Capture the cell that displays the provided text and extract its [x, y] central coordinate. 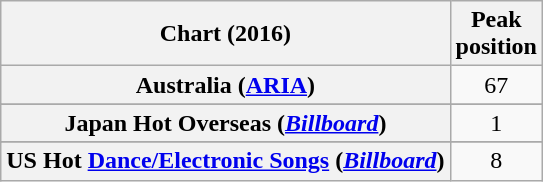
8 [496, 161]
1 [496, 123]
US Hot Dance/Electronic Songs (Billboard) [226, 161]
Peakposition [496, 34]
Chart (2016) [226, 34]
Japan Hot Overseas (Billboard) [226, 123]
Australia (ARIA) [226, 85]
67 [496, 85]
